Provide the [x, y] coordinate of the cell's center where the given text is located.  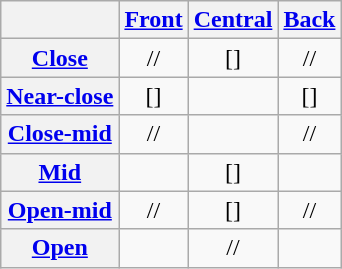
Central [233, 20]
Close [60, 58]
Front [154, 20]
Close-mid [60, 134]
Near-close [60, 96]
Open-mid [60, 210]
Mid [60, 172]
Open [60, 248]
Back [310, 20]
